Return the [x, y] coordinate for the center point of the cell that contains the specified text.  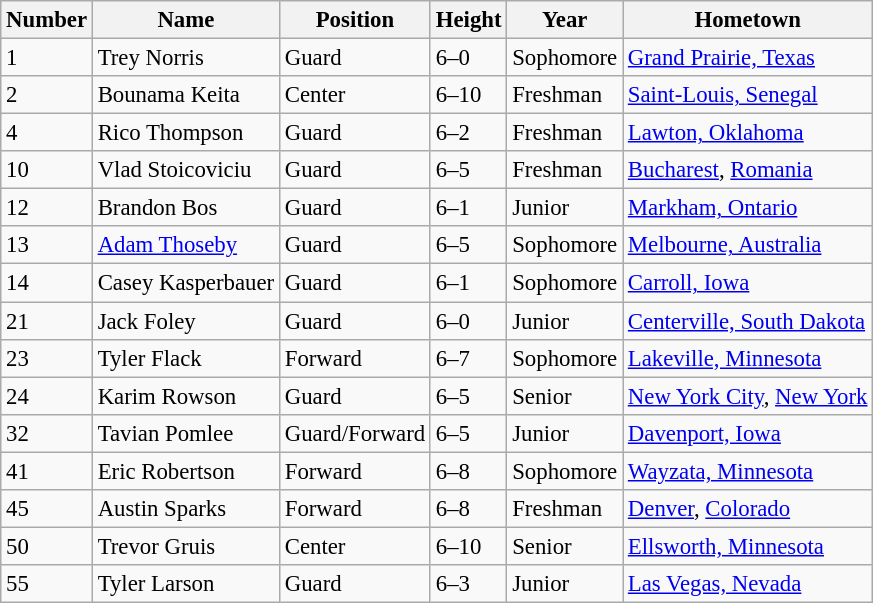
10 [47, 170]
Bounama Keita [186, 95]
Vlad Stoicoviciu [186, 170]
13 [47, 245]
Casey Kasperbauer [186, 283]
6–7 [468, 358]
Tyler Flack [186, 358]
Rico Thompson [186, 133]
Bucharest, Romania [748, 170]
32 [47, 433]
Height [468, 20]
Las Vegas, Nevada [748, 584]
Denver, Colorado [748, 509]
Tavian Pomlee [186, 433]
Centerville, South Dakota [748, 321]
Hometown [748, 20]
Carroll, Iowa [748, 283]
41 [47, 471]
Austin Sparks [186, 509]
Jack Foley [186, 321]
Brandon Bos [186, 208]
Position [354, 20]
Trevor Gruis [186, 546]
Tyler Larson [186, 584]
Saint-Louis, Senegal [748, 95]
12 [47, 208]
6–3 [468, 584]
21 [47, 321]
Trey Norris [186, 58]
Davenport, Iowa [748, 433]
23 [47, 358]
50 [47, 546]
Guard/Forward [354, 433]
Name [186, 20]
2 [47, 95]
Grand Prairie, Texas [748, 58]
55 [47, 584]
6–2 [468, 133]
Number [47, 20]
Ellsworth, Minnesota [748, 546]
14 [47, 283]
Adam Thoseby [186, 245]
Wayzata, Minnesota [748, 471]
New York City, New York [748, 396]
4 [47, 133]
Eric Robertson [186, 471]
Lawton, Oklahoma [748, 133]
Melbourne, Australia [748, 245]
24 [47, 396]
Karim Rowson [186, 396]
Markham, Ontario [748, 208]
45 [47, 509]
Lakeville, Minnesota [748, 358]
1 [47, 58]
Year [565, 20]
